Output the [x, y] coordinate of the center of the cell containing the given text.  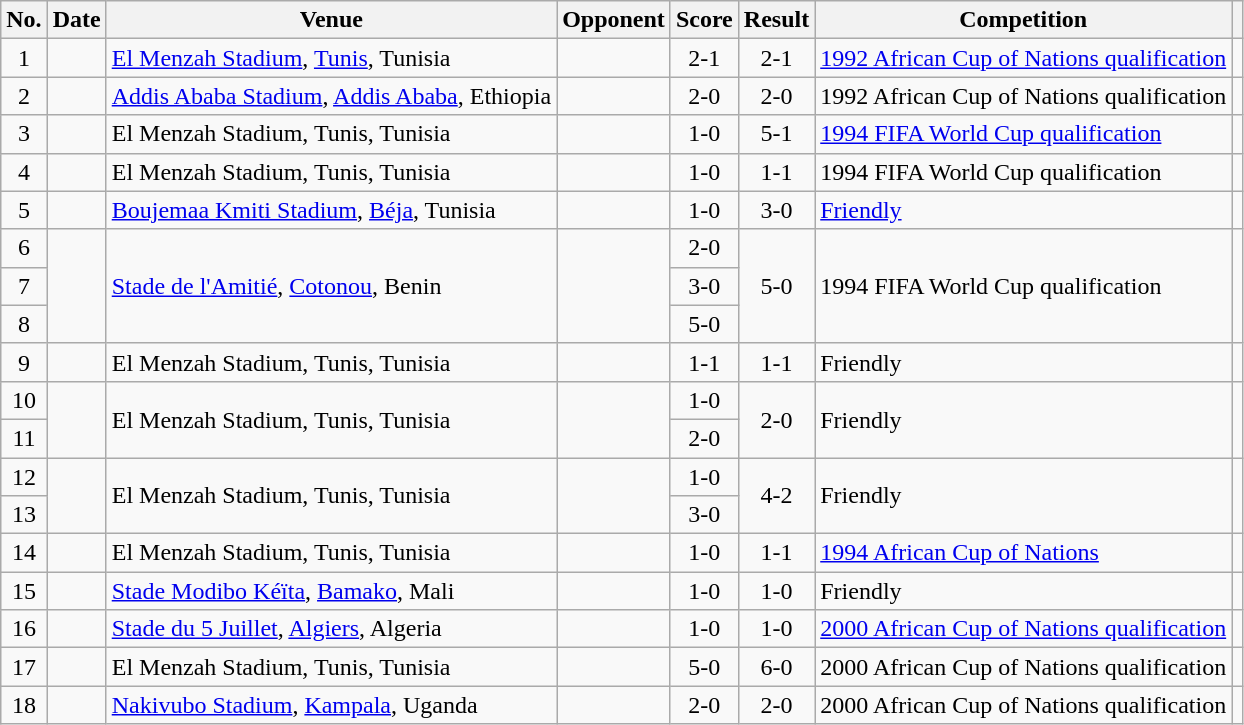
6-0 [776, 667]
10 [24, 400]
Opponent [614, 20]
16 [24, 629]
15 [24, 591]
Stade du 5 Juillet, Algiers, Algeria [331, 629]
Boujemaa Kmiti Stadium, Béja, Tunisia [331, 210]
Nakivubo Stadium, Kampala, Uganda [331, 705]
1 [24, 58]
8 [24, 324]
Addis Ababa Stadium, Addis Ababa, Ethiopia [331, 96]
18 [24, 705]
No. [24, 20]
Result [776, 20]
6 [24, 248]
14 [24, 553]
9 [24, 362]
17 [24, 667]
5 [24, 210]
13 [24, 515]
3 [24, 134]
7 [24, 286]
11 [24, 438]
Stade Modibo Kéïta, Bamako, Mali [331, 591]
Stade de l'Amitié, Cotonou, Benin [331, 286]
12 [24, 477]
4 [24, 172]
Date [76, 20]
Venue [331, 20]
4-2 [776, 496]
Competition [1024, 20]
Score [704, 20]
5-1 [776, 134]
1994 African Cup of Nations [1024, 553]
2 [24, 96]
